Output the [X, Y] coordinate of the center of the cell containing the given text.  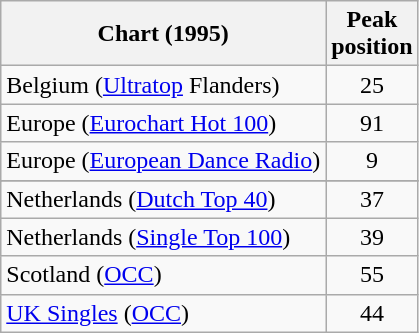
UK Singles (OCC) [164, 313]
Belgium (Ultratop Flanders) [164, 85]
Netherlands (Dutch Top 40) [164, 199]
37 [372, 199]
9 [372, 161]
55 [372, 275]
39 [372, 237]
25 [372, 85]
Europe (European Dance Radio) [164, 161]
Scotland (OCC) [164, 275]
44 [372, 313]
Peakposition [372, 34]
Europe (Eurochart Hot 100) [164, 123]
Netherlands (Single Top 100) [164, 237]
91 [372, 123]
Chart (1995) [164, 34]
